Pinpoint the cell where the given text exists, returning its (x, y) midpoint coordinate. 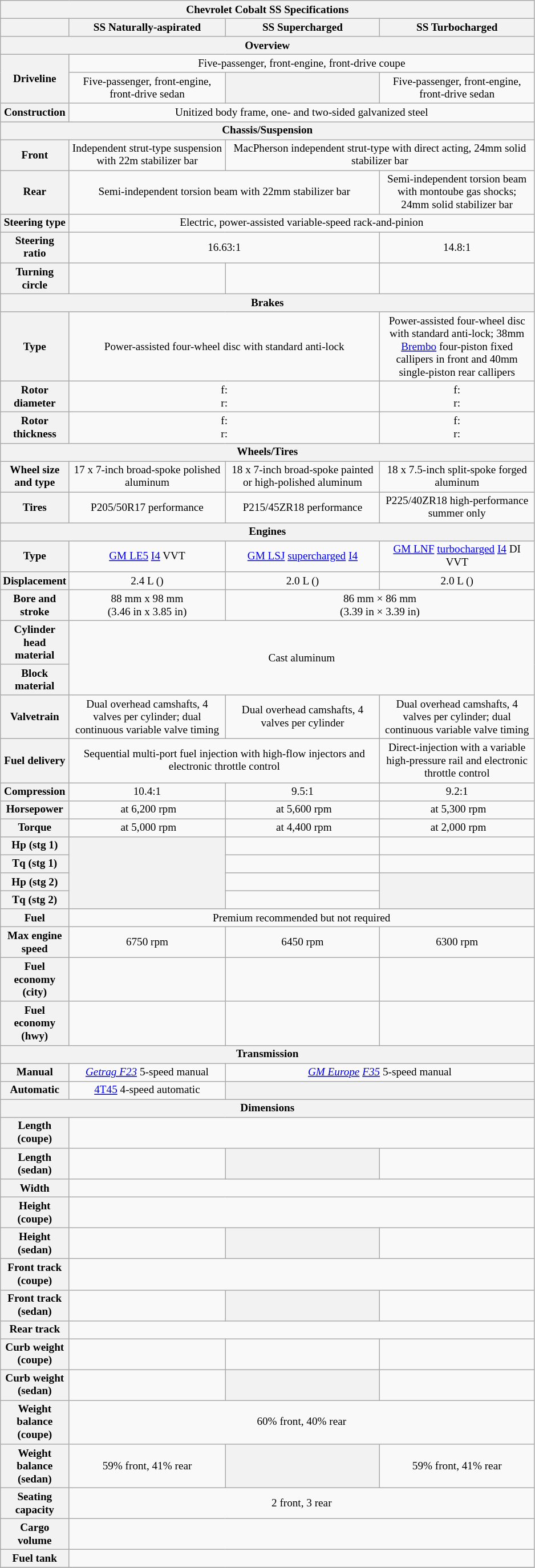
6750 rpm (147, 942)
Premium recommended but not required (302, 918)
at 5,000 rpm (147, 828)
Power-assisted four-wheel disc with standard anti-lock (225, 347)
Turning circle (35, 278)
Rear (35, 193)
4T45 4-speed automatic (147, 1090)
Bore and stroke (35, 605)
6450 rpm (302, 942)
Width (35, 1188)
Direct-injection with a variable high-pressure rail and electronic throttle control (457, 761)
18 x 7-inch broad-spoke painted or high-polished aluminum (302, 476)
9.2:1 (457, 791)
10.4:1 (147, 791)
Length (coupe) (35, 1132)
Manual (35, 1073)
GM LNF turbocharged I4 DI VVT (457, 556)
SS Turbocharged (457, 27)
Tq (stg 1) (35, 864)
Power-assisted four-wheel disc with standard anti-lock; 38mm Brembo four-piston fixed callipers in front and 40mm single-piston rear callipers (457, 347)
14.8:1 (457, 247)
Tires (35, 507)
Sequential multi-port fuel injection with high-flow injectors and electronic throttle control (225, 761)
Front track (sedan) (35, 1305)
Fuel economy (hwy) (35, 1023)
Tq (stg 2) (35, 900)
Seating capacity (35, 1503)
Height (sedan) (35, 1244)
Rotor thickness (35, 428)
18 x 7.5-inch split-spoke forged aluminum (457, 476)
Engines (267, 532)
Max engine speed (35, 942)
at 5,300 rpm (457, 810)
Semi-independent torsion beam with montoube gas shocks; 24mm solid stabilizer bar (457, 193)
GM Europe F35 5-speed manual (380, 1073)
Construction (35, 112)
Cylinder head material (35, 642)
Horsepower (35, 810)
Dual overhead camshafts, 4 valves per cylinder (302, 717)
60% front, 40% rear (302, 1422)
Block material (35, 680)
Hp (stg 2) (35, 882)
Five-passenger, front-engine, front-drive coupe (302, 63)
P215/45ZR18 performance (302, 507)
Getrag F23 5-speed manual (147, 1073)
Semi-independent torsion beam with 22mm stabilizer bar (225, 193)
Fuel economy (city) (35, 980)
SS Naturally-aspirated (147, 27)
Compression (35, 791)
Cargo volume (35, 1534)
Length (sedan) (35, 1164)
Wheel size and type (35, 476)
at 5,600 rpm (302, 810)
Height (coupe) (35, 1212)
Front track (coupe) (35, 1274)
Displacement (35, 580)
Driveline (35, 79)
Fuel (35, 918)
at 4,400 rpm (302, 828)
Transmission (267, 1054)
Electric, power-assisted variable-speed rack-and-pinion (302, 223)
MacPherson independent strut-type with direct acting, 24mm solid stabilizer bar (380, 155)
Hp (stg 1) (35, 846)
Cast aluminum (302, 658)
17 x 7-inch broad-spoke polished aluminum (147, 476)
Independent strut-type suspension with 22m stabilizer bar (147, 155)
Automatic (35, 1090)
Torque (35, 828)
Steering type (35, 223)
Fuel tank (35, 1558)
Dimensions (267, 1108)
Chassis/Suspension (267, 131)
GM LSJ supercharged I4 (302, 556)
Rear track (35, 1330)
Front (35, 155)
Valvetrain (35, 717)
Wheels/Tires (267, 452)
Brakes (267, 303)
SS Supercharged (302, 27)
Fuel delivery (35, 761)
6300 rpm (457, 942)
Curb weight (coupe) (35, 1354)
86 mm × 86 mm(3.39 in × 3.39 in) (380, 605)
Chevrolet Cobalt SS Specifications (267, 10)
2.4 L () (147, 580)
2 front, 3 rear (302, 1503)
88 mm x 98 mm(3.46 in x 3.85 in) (147, 605)
9.5:1 (302, 791)
Overview (267, 46)
GM LE5 I4 VVT (147, 556)
at 2,000 rpm (457, 828)
P205/50R17 performance (147, 507)
Rotor diameter (35, 397)
at 6,200 rpm (147, 810)
Weight balance (coupe) (35, 1422)
Steering ratio (35, 247)
Unitized body frame, one- and two-sided galvanized steel (302, 112)
16.63:1 (225, 247)
Curb weight (sedan) (35, 1385)
P225/40ZR18 high-performance summer only (457, 507)
Weight balance (sedan) (35, 1465)
